Identify which cell holds the provided text, then report its (x, y) central coordinate. 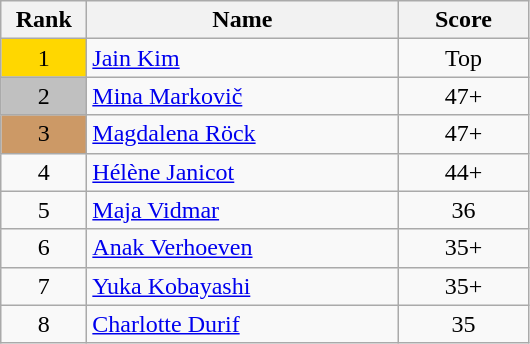
Mina Markovič (242, 96)
Score (464, 20)
7 (44, 286)
Hélène Janicot (242, 172)
8 (44, 324)
2 (44, 96)
Jain Kim (242, 58)
35 (464, 324)
Anak Verhoeven (242, 248)
Name (242, 20)
Charlotte Durif (242, 324)
6 (44, 248)
Maja Vidmar (242, 210)
Yuka Kobayashi (242, 286)
3 (44, 134)
44+ (464, 172)
1 (44, 58)
5 (44, 210)
Magdalena Röck (242, 134)
Rank (44, 20)
4 (44, 172)
36 (464, 210)
Top (464, 58)
